Search for the cell housing the specified text and yield its (X, Y) center coordinate. 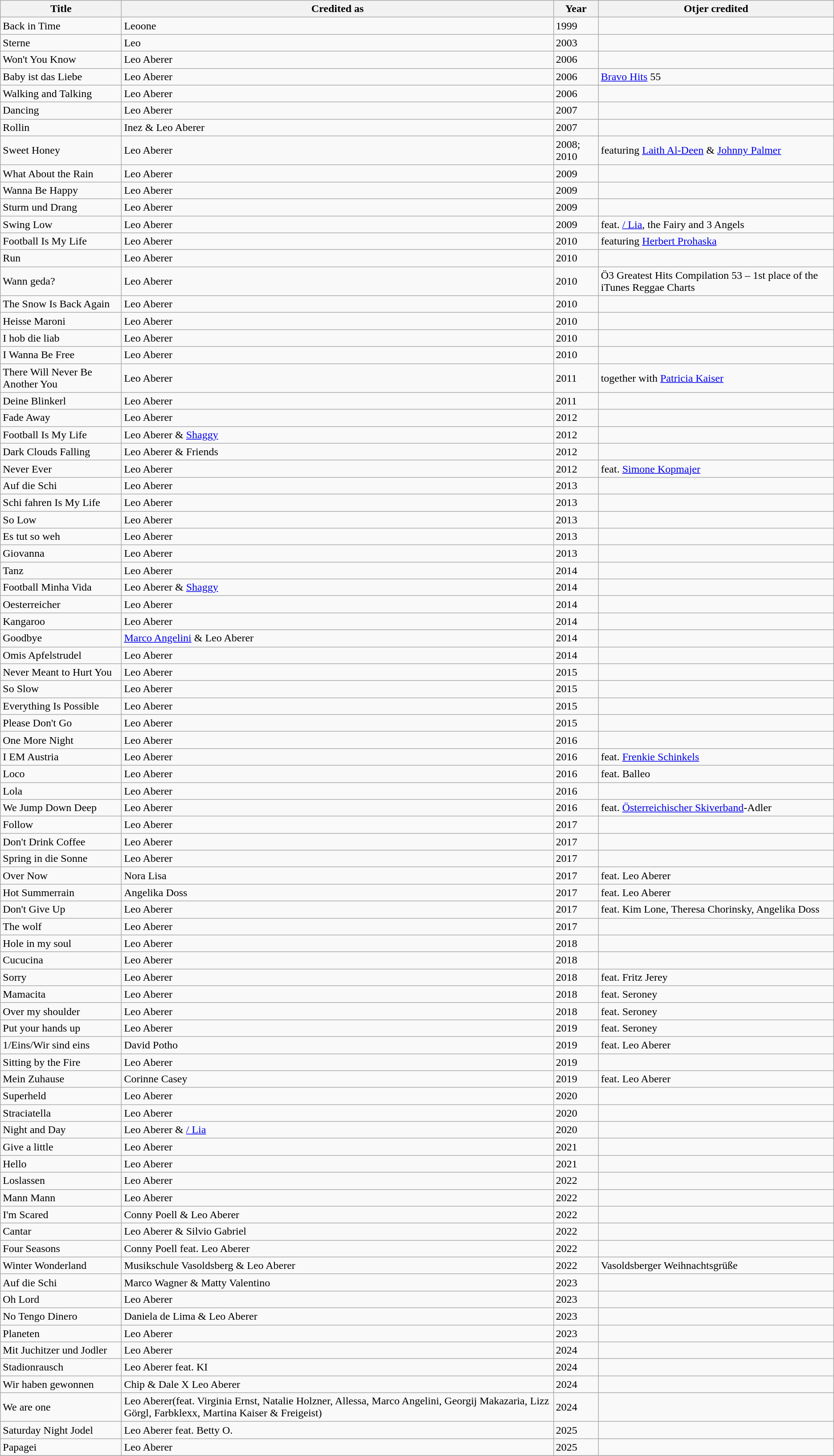
Winter Wonderland (61, 1265)
Walking and Talking (61, 94)
Sturm und Drang (61, 207)
Mamacita (61, 994)
Otjer credited (716, 9)
Hot Summerrain (61, 893)
Papagei (61, 1447)
Tanz (61, 571)
Won't You Know (61, 60)
Heisse Maroni (61, 321)
Four Seasons (61, 1248)
featuring Herbert Prohaska (716, 241)
No Tengo Dinero (61, 1316)
Chip & Dale X Leo Aberer (338, 1384)
feat. Frenkie Schinkels (716, 757)
Don't Drink Coffee (61, 842)
Fade Away (61, 418)
Planeten (61, 1333)
Bravo Hits 55 (716, 77)
The wolf (61, 926)
Wanna Be Happy (61, 190)
Daniela de Lima & Leo Aberer (338, 1316)
So Low (61, 520)
Kangaroo (61, 621)
Baby ist das Liebe (61, 77)
Inez & Leo Aberer (338, 127)
Mit Juchitzer und Jodler (61, 1350)
together with Patricia Kaiser (716, 378)
Swing Low (61, 224)
Mann Mann (61, 1198)
We Jump Down Deep (61, 808)
feat. Simone Kopmajer (716, 469)
Superheld (61, 1096)
Football Minha Vida (61, 587)
Nora Lisa (338, 876)
Cucucina (61, 960)
Straciatella (61, 1113)
Angelika Doss (338, 893)
Back in Time (61, 26)
Put your hands up (61, 1028)
1999 (576, 26)
Marco Angelini & Leo Aberer (338, 638)
Over my shoulder (61, 1011)
Never Ever (61, 469)
I'm Scared (61, 1215)
Mein Zuhause (61, 1079)
So Slow (61, 689)
Hello (61, 1164)
Stadionrausch (61, 1367)
Year (576, 9)
One More Night (61, 740)
Oh Lord (61, 1299)
Never Meant to Hurt You (61, 672)
Leo Aberer(feat. Virginia Ernst, Natalie Holzner, Allessa, Marco Angelini, Georgij Makazaria, Lizz Görgl, Farbklexx, Martina Kaiser & Freigeist) (338, 1407)
Spring in die Sonne (61, 859)
Conny Poell & Leo Aberer (338, 1215)
Giovanna (61, 554)
I hob die liab (61, 338)
What About the Rain (61, 173)
Everything Is Possible (61, 706)
Vasoldsberger Weihnachtsgrüße (716, 1265)
David Potho (338, 1045)
Goodbye (61, 638)
Deine Blinkerl (61, 401)
feat. Österreichischer Skiverband-Adler (716, 808)
The Snow Is Back Again (61, 304)
featuring Laith Al-Deen & Johnny Palmer (716, 151)
Sitting by the Fire (61, 1062)
Leo Aberer & / Lia (338, 1130)
Dancing (61, 110)
Dark Clouds Falling (61, 452)
I EM Austria (61, 757)
Leo Aberer & Silvio Gabriel (338, 1232)
Cantar (61, 1232)
feat. Kim Lone, Theresa Chorinsky, Angelika Doss (716, 909)
Ö3 Greatest Hits Compilation 53 – 1st place of the iTunes Reggae Charts (716, 281)
Credited as (338, 9)
Loco (61, 774)
Es tut so weh (61, 537)
Don't Give Up (61, 909)
Lola (61, 791)
Sorry (61, 977)
Please Don't Go (61, 723)
feat. Balleo (716, 774)
Saturday Night Jodel (61, 1430)
Leo (338, 43)
Wann geda? (61, 281)
Rollin (61, 127)
Title (61, 9)
Sweet Honey (61, 151)
Follow (61, 825)
Leo Aberer feat. KI (338, 1367)
Musikschule Vasoldsberg & Leo Aberer (338, 1265)
feat. Fritz Jerey (716, 977)
Night and Day (61, 1130)
feat. / Lia, the Fairy and 3 Angels (716, 224)
2008; 2010 (576, 151)
Corinne Casey (338, 1079)
There Will Never Be Another You (61, 378)
2003 (576, 43)
Marco Wagner & Matty Valentino (338, 1282)
Oesterreicher (61, 604)
Leo Aberer feat. Betty O. (338, 1430)
Leo Aberer & Friends (338, 452)
I Wanna Be Free (61, 355)
Wir haben gewonnen (61, 1384)
Conny Poell feat. Leo Aberer (338, 1248)
Over Now (61, 876)
Sterne (61, 43)
Hole in my soul (61, 943)
We are one (61, 1407)
Leoone (338, 26)
Run (61, 258)
Give a little (61, 1147)
1/Eins/Wir sind eins (61, 1045)
Loslassen (61, 1181)
Omis Apfelstrudel (61, 655)
Schi fahren Is My Life (61, 502)
